Identify which cell holds the provided text, then report its [x, y] central coordinate. 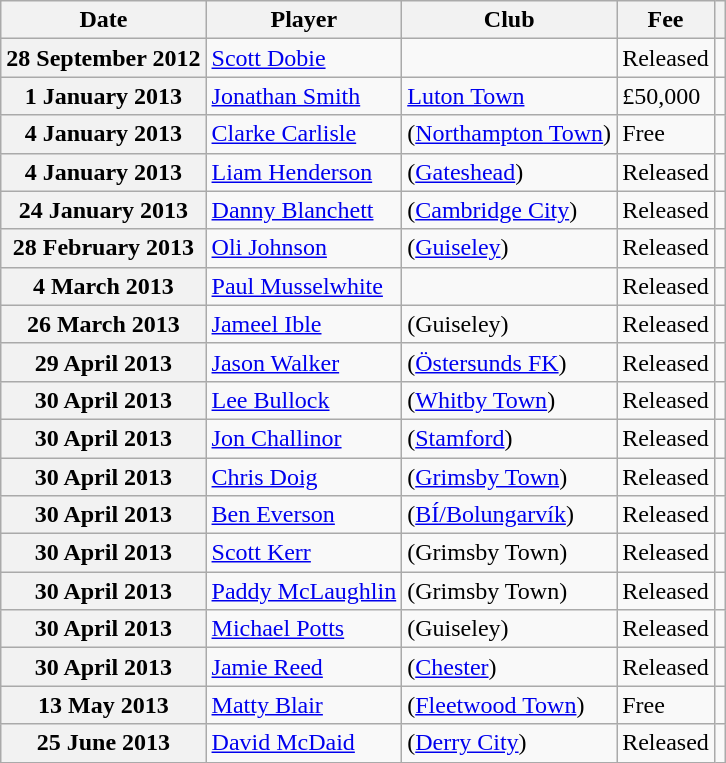
(BÍ/Bolungarvík) [510, 515]
Chris Doig [304, 477]
Oli Johnson [304, 248]
Jon Challinor [304, 438]
Scott Kerr [304, 553]
Ben Everson [304, 515]
Jameel Ible [304, 324]
Liam Henderson [304, 172]
David McDaid [304, 743]
Club [510, 20]
(Northampton Town) [510, 134]
28 September 2012 [104, 58]
Jamie Reed [304, 667]
Date [104, 20]
£50,000 [666, 96]
13 May 2013 [104, 705]
(Cambridge City) [510, 210]
(Fleetwood Town) [510, 705]
Fee [666, 20]
Clarke Carlisle [304, 134]
Paul Musselwhite [304, 286]
Lee Bullock [304, 400]
1 January 2013 [104, 96]
(Whitby Town) [510, 400]
Michael Potts [304, 629]
26 March 2013 [104, 324]
Luton Town [510, 96]
24 January 2013 [104, 210]
Jason Walker [304, 362]
(Östersunds FK) [510, 362]
Jonathan Smith [304, 96]
25 June 2013 [104, 743]
Matty Blair [304, 705]
(Stamford) [510, 438]
(Derry City) [510, 743]
Player [304, 20]
(Gateshead) [510, 172]
29 April 2013 [104, 362]
Scott Dobie [304, 58]
4 March 2013 [104, 286]
(Chester) [510, 667]
Paddy McLaughlin [304, 591]
Danny Blanchett [304, 210]
28 February 2013 [104, 248]
